Search for the cell housing the specified text and yield its (X, Y) center coordinate. 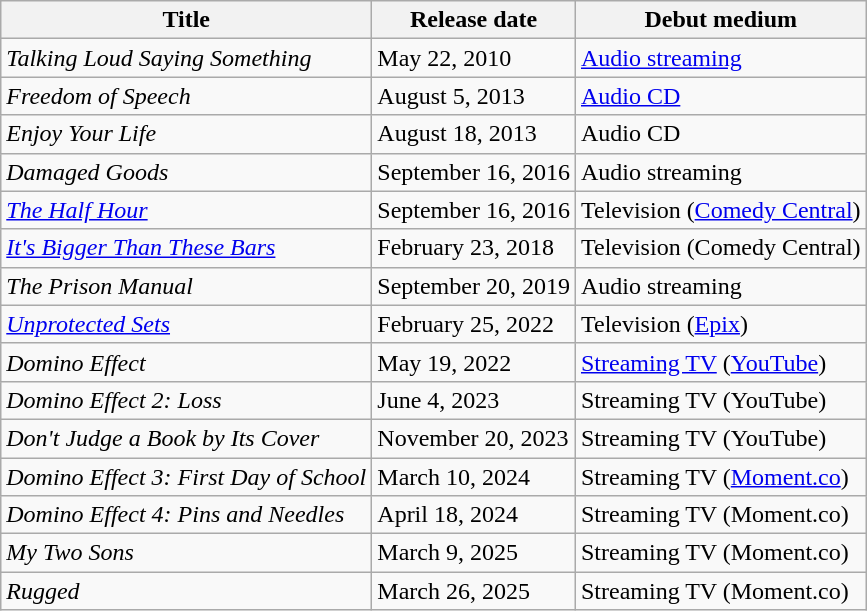
Don't Judge a Book by Its Cover (186, 438)
April 18, 2024 (474, 515)
Domino Effect 3: First Day of School (186, 477)
Freedom of Speech (186, 96)
June 4, 2023 (474, 400)
My Two Sons (186, 553)
August 5, 2013 (474, 96)
Television (Epix) (720, 324)
February 25, 2022 (474, 324)
August 18, 2013 (474, 134)
Damaged Goods (186, 172)
March 10, 2024 (474, 477)
Talking Loud Saying Something (186, 58)
September 20, 2019 (474, 286)
It's Bigger Than These Bars (186, 248)
May 22, 2010 (474, 58)
Debut medium (720, 20)
Domino Effect 4: Pins and Needles (186, 515)
The Prison Manual (186, 286)
Enjoy Your Life (186, 134)
March 26, 2025 (474, 591)
Domino Effect 2: Loss (186, 400)
February 23, 2018 (474, 248)
Release date (474, 20)
Domino Effect (186, 362)
Rugged (186, 591)
November 20, 2023 (474, 438)
March 9, 2025 (474, 553)
Unprotected Sets (186, 324)
Title (186, 20)
May 19, 2022 (474, 362)
The Half Hour (186, 210)
